Pinpoint the cell where the given text exists, returning its [x, y] midpoint coordinate. 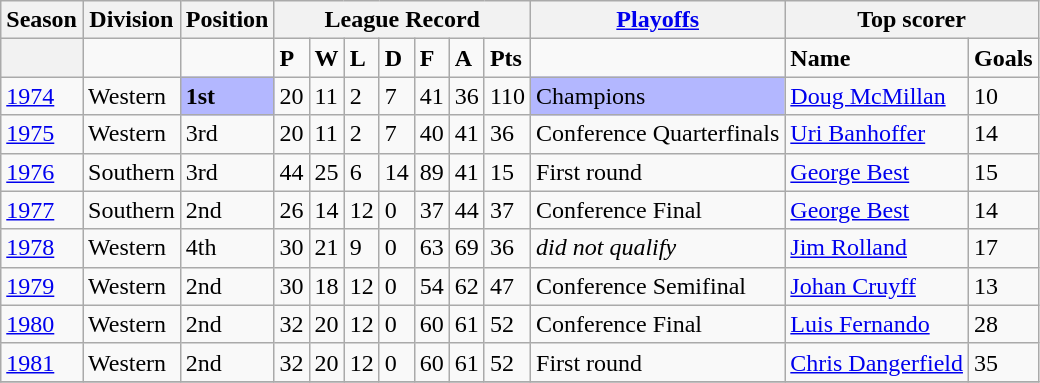
89 [432, 172]
Goals [1003, 58]
40 [432, 134]
47 [507, 286]
Johan Cruyff [877, 286]
League Record [402, 20]
Doug McMillan [877, 96]
1975 [42, 134]
Luis Fernando [877, 324]
F [432, 58]
1974 [42, 96]
28 [1003, 324]
1981 [42, 362]
6 [362, 172]
P [292, 58]
10 [1003, 96]
Conference Semifinal [658, 286]
Pts [507, 58]
Jim Rolland [877, 248]
Chris Dangerfield [877, 362]
1976 [42, 172]
1979 [42, 286]
Position [227, 20]
25 [326, 172]
63 [432, 248]
110 [507, 96]
21 [326, 248]
A [466, 58]
Top scorer [912, 20]
35 [1003, 362]
13 [1003, 286]
69 [466, 248]
26 [292, 210]
W [326, 58]
D [396, 58]
62 [466, 286]
did not qualify [658, 248]
54 [432, 286]
Name [877, 58]
9 [362, 248]
Champions [658, 96]
Playoffs [658, 20]
1st [227, 96]
Division [131, 20]
Uri Banhoffer [877, 134]
1978 [42, 248]
18 [326, 286]
17 [1003, 248]
L [362, 58]
4th [227, 248]
1980 [42, 324]
Conference Quarterfinals [658, 134]
1977 [42, 210]
Season [42, 20]
